Search for the cell housing the specified text and yield its (X, Y) center coordinate. 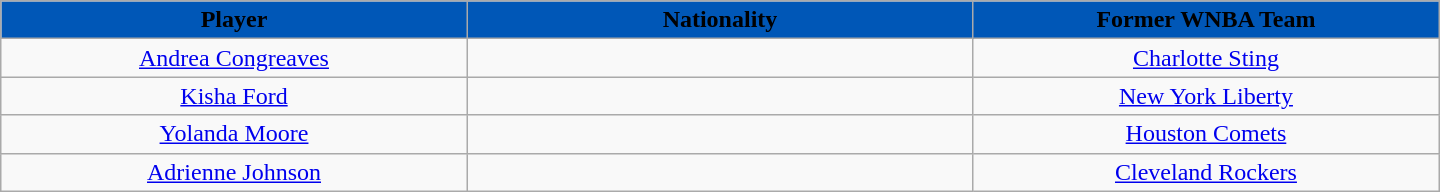
Adrienne Johnson (234, 172)
New York Liberty (1206, 96)
Cleveland Rockers (1206, 172)
Nationality (720, 20)
Kisha Ford (234, 96)
Player (234, 20)
Former WNBA Team (1206, 20)
Yolanda Moore (234, 134)
Houston Comets (1206, 134)
Charlotte Sting (1206, 58)
Andrea Congreaves (234, 58)
